Identify which cell holds the provided text, then report its (x, y) central coordinate. 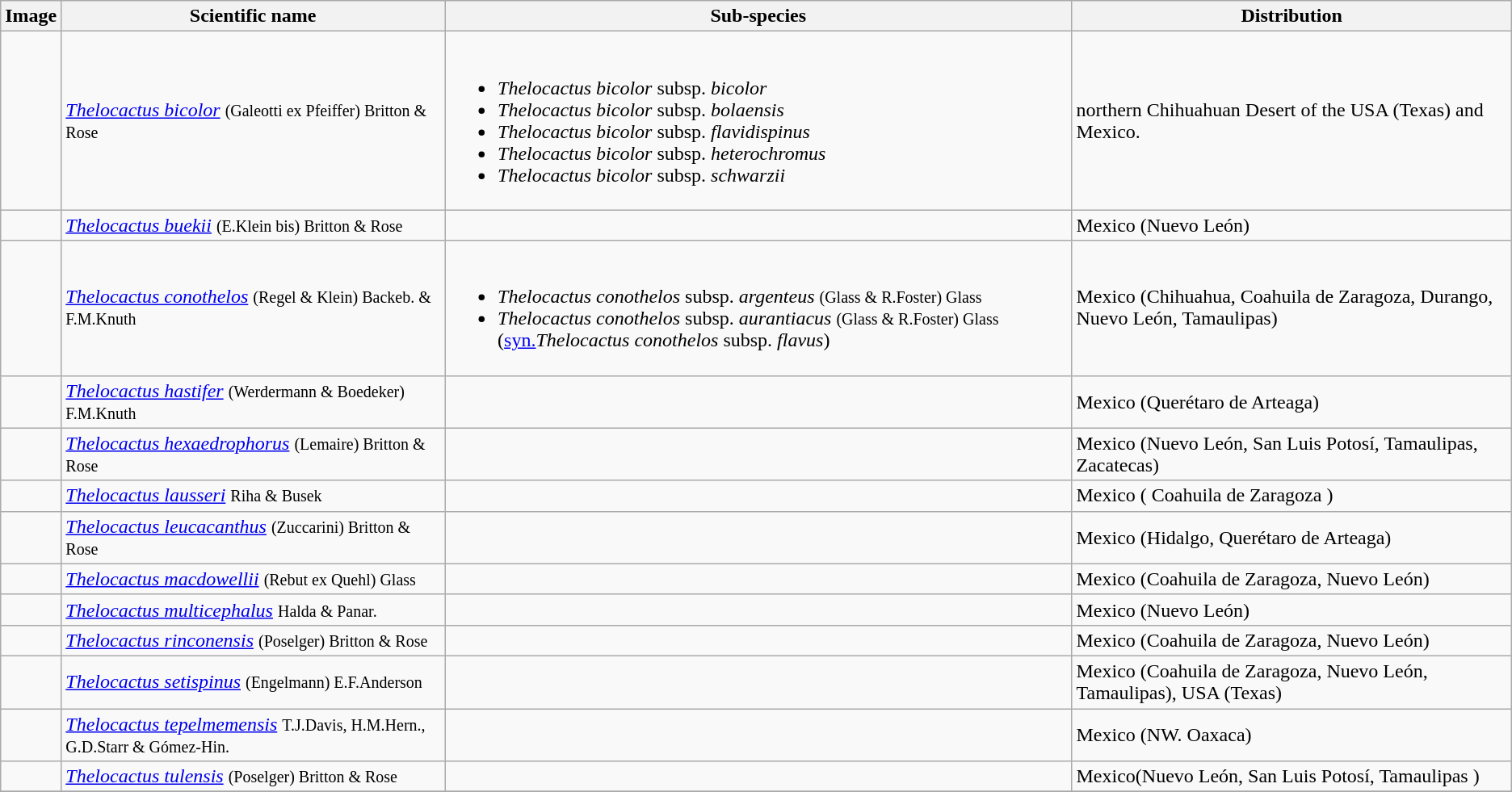
Mexico ( Coahuila de Zaragoza ) (1291, 496)
Thelocactus tepelmemensis T.J.Davis, H.M.Hern., G.D.Starr & Gómez-Hin. (254, 735)
Thelocactus setispinus (Engelmann) E.F.Anderson (254, 681)
Mexico (Chihuahua, Coahuila de Zaragoza, Durango, Nuevo León, Tamaulipas) (1291, 308)
Mexico (Querétaro de Arteaga) (1291, 402)
Thelocactus leucacanthus (Zuccarini) Britton & Rose (254, 538)
Thelocactus rinconensis (Poselger) Britton & Rose (254, 640)
Thelocactus hexaedrophorus (Lemaire) Britton & Rose (254, 454)
Mexico(Nuevo León, San Luis Potosí, Tamaulipas ) (1291, 777)
Image (31, 16)
Mexico (NW. Oaxaca) (1291, 735)
northern Chihuahuan Desert of the USA (Texas) and Mexico. (1291, 121)
Thelocactus lausseri Riha & Busek (254, 496)
Scientific name (254, 16)
Thelocactus bicolor (Galeotti ex Pfeiffer) Britton & Rose (254, 121)
Thelocactus macdowellii (Rebut ex Quehl) Glass (254, 579)
Mexico (Nuevo León, San Luis Potosí, Tamaulipas, Zacatecas) (1291, 454)
Thelocactus multicephalus Halda & Panar. (254, 610)
Mexico (Hidalgo, Querétaro de Arteaga) (1291, 538)
Thelocactus buekii (E.Klein bis) Britton & Rose (254, 225)
Mexico (Coahuila de Zaragoza, Nuevo León, Tamaulipas), USA (Texas) (1291, 681)
Sub-species (758, 16)
Thelocactus tulensis (Poselger) Britton & Rose (254, 777)
Thelocactus hastifer (Werdermann & Boedeker) F.M.Knuth (254, 402)
Distribution (1291, 16)
Thelocactus conothelos (Regel & Klein) Backeb. & F.M.Knuth (254, 308)
